Pinpoint the cell where the given text exists, returning its [X, Y] midpoint coordinate. 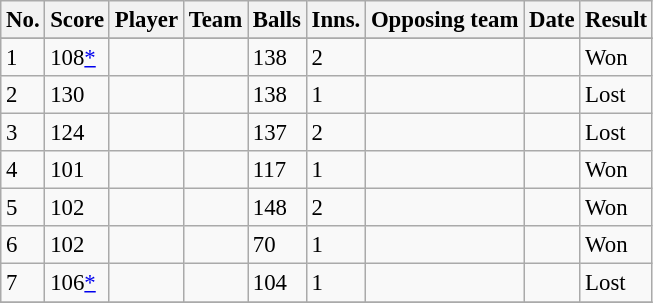
101 [78, 170]
117 [278, 170]
7 [23, 283]
Date [552, 20]
Balls [278, 20]
137 [278, 133]
130 [78, 95]
108* [78, 58]
Opposing team [445, 20]
No. [23, 20]
148 [278, 208]
104 [278, 283]
5 [23, 208]
6 [23, 245]
Team [215, 20]
Inns. [336, 20]
106* [78, 283]
3 [23, 133]
70 [278, 245]
Score [78, 20]
Player [146, 20]
4 [23, 170]
Result [616, 20]
124 [78, 133]
